Provide the (X, Y) coordinate of the cell's center where the given text is located.  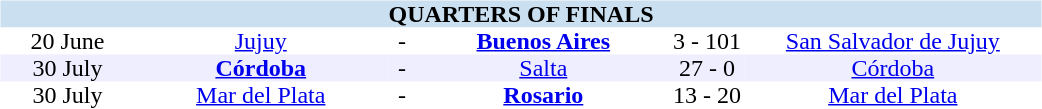
27 - 0 (707, 68)
20 June (67, 42)
Jujuy (260, 42)
Rosario (544, 96)
San Salvador de Jujuy (892, 42)
Buenos Aires (544, 42)
13 - 20 (707, 96)
Salta (544, 68)
QUARTERS OF FINALS (520, 14)
3 - 101 (707, 42)
